Output the [X, Y] coordinate of the center of the cell containing the given text.  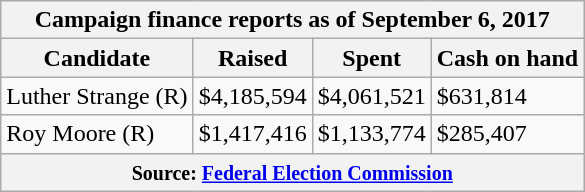
Luther Strange (R) [97, 96]
Candidate [97, 58]
$4,061,521 [372, 96]
$1,133,774 [372, 134]
$631,814 [507, 96]
Roy Moore (R) [97, 134]
$285,407 [507, 134]
Campaign finance reports as of September 6, 2017 [292, 20]
Source: Federal Election Commission [292, 172]
$4,185,594 [252, 96]
Cash on hand [507, 58]
Spent [372, 58]
$1,417,416 [252, 134]
Raised [252, 58]
